Return the [X, Y] coordinate for the center point of the cell that contains the specified text.  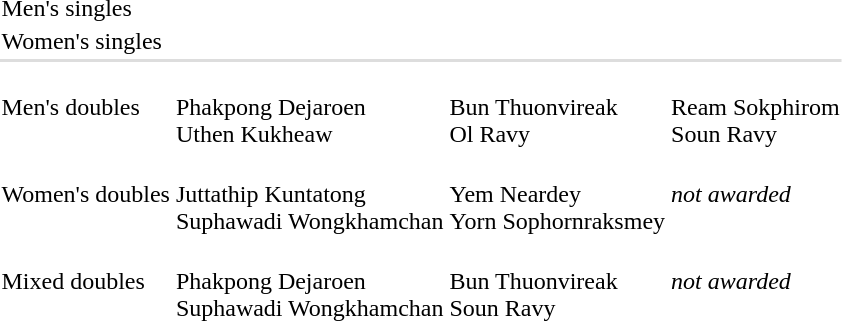
Men's doubles [86, 107]
Yem NeardeyYorn Sophornraksmey [558, 194]
Bun ThuonvireakOl Ravy [558, 107]
Ream SokphiromSoun Ravy [756, 107]
Women's doubles [86, 194]
not awarded [756, 194]
Phakpong DejaroenUthen Kukheaw [310, 107]
Women's singles [86, 41]
Juttathip KuntatongSuphawadi Wongkhamchan [310, 194]
